Scan for the cell matching the given text and deliver its (x, y) coordinate at center. 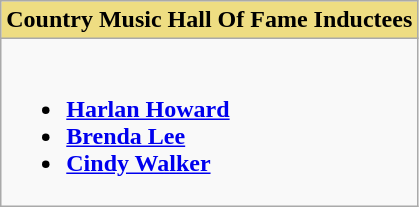
Harlan HowardBrenda LeeCindy Walker (210, 122)
Country Music Hall Of Fame Inductees (210, 20)
